Extract the [X, Y] coordinate from the center of the cell holding the provided text.  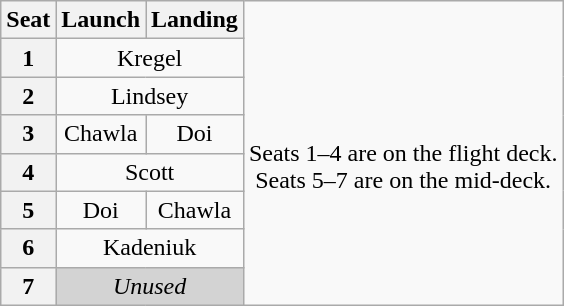
7 [28, 286]
4 [28, 172]
2 [28, 96]
Kregel [150, 58]
Lindsey [150, 96]
5 [28, 210]
1 [28, 58]
Unused [150, 286]
Kadeniuk [150, 248]
Landing [195, 20]
3 [28, 134]
Scott [150, 172]
Seat [28, 20]
Seats 1–4 are on the flight deck.Seats 5–7 are on the mid-deck. [403, 153]
6 [28, 248]
Launch [101, 20]
